Search for the cell housing the specified text and yield its (X, Y) center coordinate. 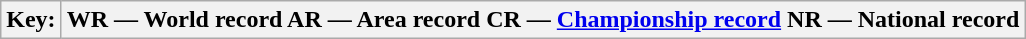
WR — World record AR — Area record CR — Championship record NR — National record (543, 20)
Key: (31, 20)
